Capture the cell that displays the provided text and extract its [X, Y] central coordinate. 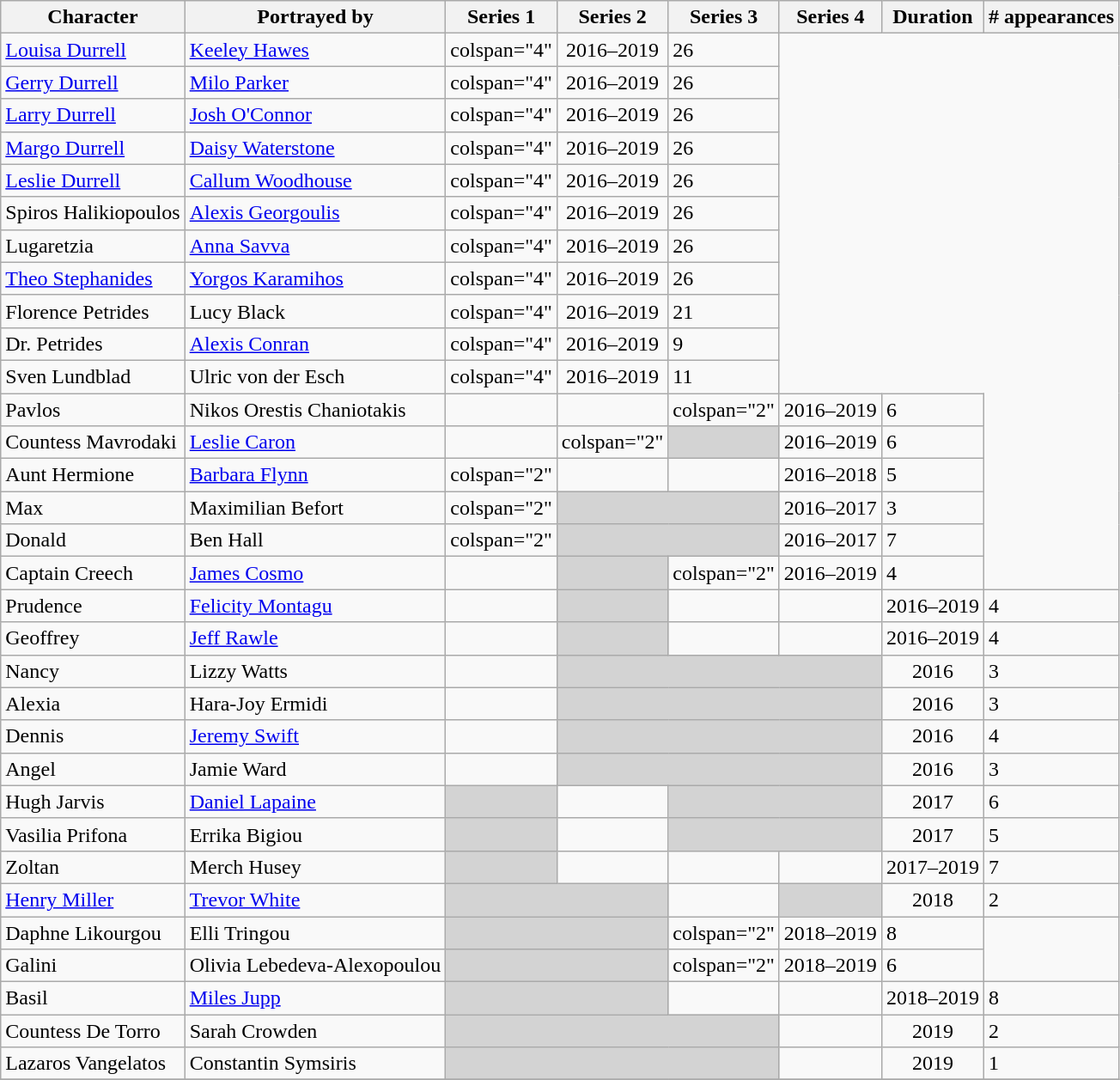
2017–2019 [933, 867]
Pavlos [93, 410]
Daniel Lapaine [315, 802]
2016–2018 [830, 475]
21 [724, 311]
Felicity Montagu [315, 606]
Henry Miller [93, 900]
Ulric von der Esch [315, 376]
Countess De Torro [93, 1031]
Yorgos Karamihos [315, 278]
# appearances [1051, 17]
Merch Husey [315, 867]
Olivia Lebedeva-Alexopoulou [315, 966]
Anna Savva [315, 246]
Nancy [93, 671]
Louisa Durrell [93, 50]
Daisy Waterstone [315, 148]
Prudence [93, 606]
Hugh Jarvis [93, 802]
Series 1 [502, 17]
Character [93, 17]
Trevor White [315, 900]
Leslie Durrell [93, 180]
Larry Durrell [93, 115]
Captain Creech [93, 573]
Alexis Georgoulis [315, 213]
Callum Woodhouse [315, 180]
Milo Parker [315, 82]
1 [1051, 1064]
Lazaros Vangelatos [93, 1064]
Sarah Crowden [315, 1031]
Leslie Caron [315, 442]
Margo Durrell [93, 148]
Geoffrey [93, 638]
Donald [93, 540]
Jamie Ward [315, 769]
Series 4 [830, 17]
Series 2 [612, 17]
Dr. Petrides [93, 344]
Lucy Black [315, 311]
Jeremy Swift [315, 736]
Alexis Conran [315, 344]
11 [724, 376]
Miles Jupp [315, 998]
Series 3 [724, 17]
Florence Petrides [93, 311]
Portrayed by [315, 17]
9 [724, 344]
Keeley Hawes [315, 50]
Jeff Rawle [315, 638]
2018 [933, 900]
Alexia [93, 704]
Errika Bigiou [315, 834]
Barbara Flynn [315, 475]
Max [93, 508]
Maximilian Befort [315, 508]
Lizzy Watts [315, 671]
Theo Stephanides [93, 278]
Sven Lundblad [93, 376]
Aunt Hermione [93, 475]
James Cosmo [315, 573]
Elli Tringou [315, 932]
Vasilia Prifona [93, 834]
Nikos Orestis Chaniotakis [315, 410]
Duration [933, 17]
Dennis [93, 736]
Countess Mavrodaki [93, 442]
Ben Hall [315, 540]
Galini [93, 966]
Zoltan [93, 867]
Gerry Durrell [93, 82]
Daphne Likourgou [93, 932]
Hara-Joy Ermidi [315, 704]
Angel [93, 769]
Constantin Symsiris [315, 1064]
Josh O'Connor [315, 115]
Spiros Halikiopoulos [93, 213]
Basil [93, 998]
Lugaretzia [93, 246]
